Output the (x, y) coordinate of the center of the cell containing the given text.  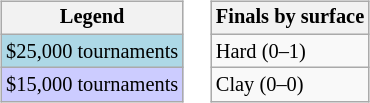
Clay (0–0) (290, 85)
$25,000 tournaments (92, 51)
Legend (92, 18)
Hard (0–1) (290, 51)
$15,000 tournaments (92, 85)
Finals by surface (290, 18)
